Scan for the cell matching the given text and deliver its (x, y) coordinate at center. 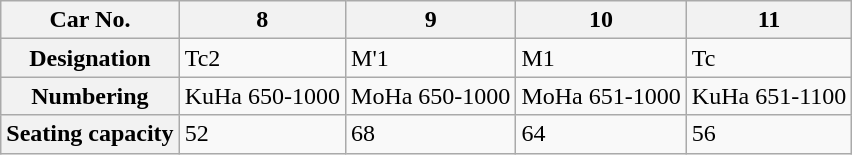
52 (262, 134)
M'1 (431, 58)
56 (768, 134)
M1 (601, 58)
Designation (90, 58)
Numbering (90, 96)
9 (431, 20)
8 (262, 20)
MoHa 650-1000 (431, 96)
Tc2 (262, 58)
10 (601, 20)
Car No. (90, 20)
KuHa 651-1100 (768, 96)
64 (601, 134)
11 (768, 20)
MoHa 651-1000 (601, 96)
68 (431, 134)
Seating capacity (90, 134)
KuHa 650-1000 (262, 96)
Tc (768, 58)
